Locate the cell with the specified text and output its [x, y] center coordinate. 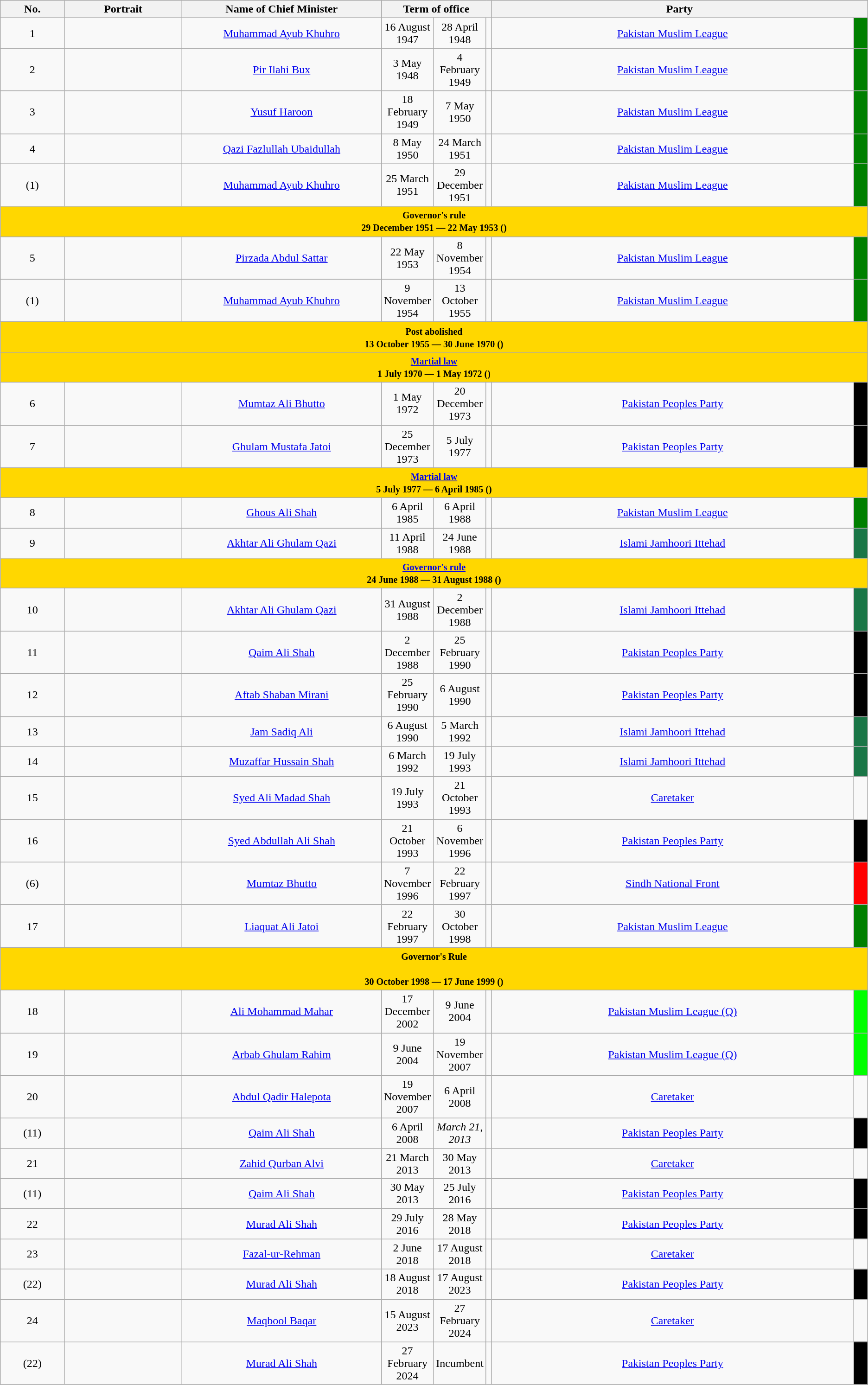
24 [32, 1321]
29 July 2016 [407, 1224]
7 May 1950 [460, 112]
10 [32, 610]
7 [32, 446]
4 [32, 148]
24 March 1951 [460, 148]
Term of office [436, 9]
Muzaffar Hussain Shah [281, 761]
31 August 1988 [407, 610]
13 October 1955 [460, 300]
24 June 1988 [460, 543]
14 [32, 761]
5 July 1977 [460, 446]
Qazi Fazlullah Ubaidullah [281, 148]
15 August 2023 [407, 1321]
6 [32, 403]
Arbab Ghulam Rahim [281, 1054]
Post abolished13 October 1955 — 30 June 1970 () [434, 337]
6 March 1992 [407, 761]
9 [32, 543]
Ghous Ali Shah [281, 513]
Governor's Rule 30 October 1998 — 17 June 1999 () [434, 969]
6 April 1988 [460, 513]
25 March 1951 [407, 185]
8 November 1954 [460, 258]
5 March 1992 [460, 732]
3 May 1948 [407, 70]
18 February 1949 [407, 112]
5 [32, 258]
20 December 1973 [460, 403]
18 [32, 1011]
15 [32, 798]
30 October 1998 [460, 926]
25 December 1973 [407, 446]
Governor's rule24 June 1988 — 31 August 1988 () [434, 573]
28 April 1948 [460, 33]
9 November 1954 [407, 300]
19 [32, 1054]
Mumtaz Ali Bhutto [281, 403]
25 July 2016 [460, 1194]
Aftab Shaban Mirani [281, 695]
13 [32, 732]
Syed Ali Madad Shah [281, 798]
22 May 1953 [407, 258]
22 [32, 1224]
16 August 1947 [407, 33]
6 April 1985 [407, 513]
21 March 2013 [407, 1164]
12 [32, 695]
1 [32, 33]
Sindh National Front [673, 883]
17 December 2002 [407, 1011]
21 [32, 1164]
17 August 2023 [460, 1284]
Yusuf Haroon [281, 112]
Abdul Qadir Halepota [281, 1097]
11 April 1988 [407, 543]
3 [32, 112]
Name of Chief Minister [281, 9]
Zahid Qurban Alvi [281, 1164]
March 21, 2013 [460, 1133]
8 May 1950 [407, 148]
Liaquat Ali Jatoi [281, 926]
7 November 1996 [407, 883]
17 August 2018 [460, 1254]
28 May 2018 [460, 1224]
11 [32, 652]
23 [32, 1254]
Martial law5 July 1977 — 6 April 1985 () [434, 483]
8 [32, 513]
Incumbent [460, 1363]
18 August 2018 [407, 1284]
Ali Mohammad Mahar [281, 1011]
Mumtaz Bhutto [281, 883]
29 December 1951 [460, 185]
Jam Sadiq Ali [281, 732]
1 May 1972 [407, 403]
6 November 1996 [460, 841]
No. [32, 9]
16 [32, 841]
17 [32, 926]
Portrait [123, 9]
Fazal-ur-Rehman [281, 1254]
Pirzada Abdul Sattar [281, 258]
Party [680, 9]
20 [32, 1097]
Pir Ilahi Bux [281, 70]
Maqbool Baqar [281, 1321]
Syed Abdullah Ali Shah [281, 841]
2 June 2018 [407, 1254]
Governor's rule29 December 1951 — 22 May 1953 () [434, 222]
(6) [32, 883]
Ghulam Mustafa Jatoi [281, 446]
4 February 1949 [460, 70]
2 [32, 70]
Martial law1 July 1970 — 1 May 1972 () [434, 367]
